Return [X, Y] of the center of cell containing provided text 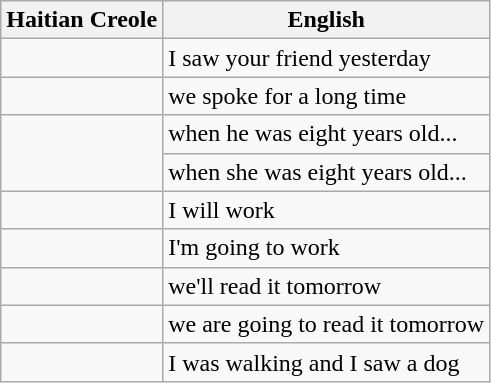
I was walking and I saw a dog [326, 362]
I'm going to work [326, 248]
we'll read it tomorrow [326, 286]
when she was eight years old... [326, 172]
we spoke for a long time [326, 96]
English [326, 20]
I will work [326, 210]
when he was eight years old... [326, 134]
we are going to read it tomorrow [326, 324]
Haitian Creole [82, 20]
I saw your friend yesterday [326, 58]
